From the cell containing the given text, extract its center point as (x, y) coordinate. 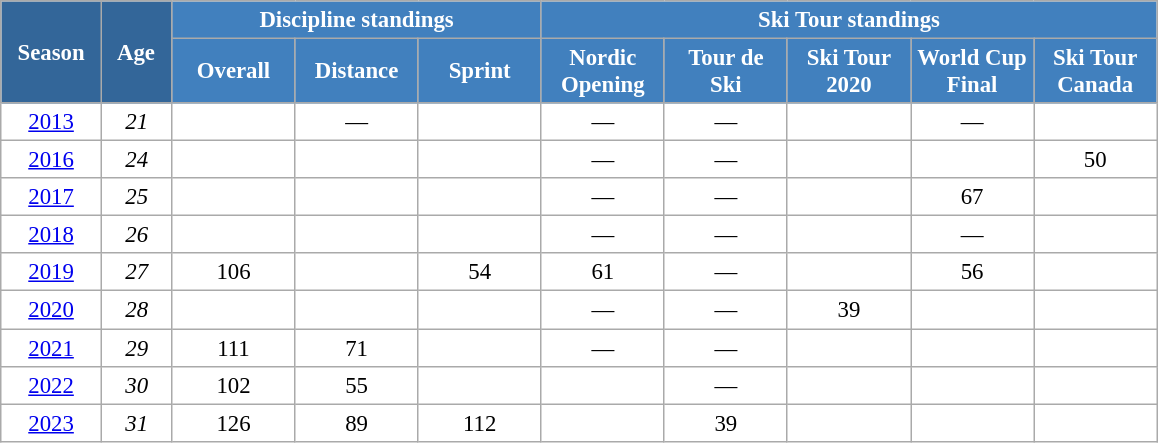
29 (136, 348)
2017 (52, 197)
2016 (52, 160)
Tour deSki (726, 72)
2021 (52, 348)
Season (52, 52)
89 (356, 423)
2018 (52, 235)
56 (972, 273)
27 (136, 273)
24 (136, 160)
2013 (52, 122)
102 (234, 385)
Discipline standings (356, 20)
112 (480, 423)
Sprint (480, 72)
67 (972, 197)
25 (136, 197)
126 (234, 423)
Ski Tour standings (848, 20)
Overall (234, 72)
71 (356, 348)
World CupFinal (972, 72)
Distance (356, 72)
21 (136, 122)
26 (136, 235)
54 (480, 273)
2019 (52, 273)
50 (1096, 160)
Ski TourCanada (1096, 72)
NordicOpening (602, 72)
61 (602, 273)
Age (136, 52)
Ski Tour2020 (848, 72)
2020 (52, 310)
2023 (52, 423)
30 (136, 385)
106 (234, 273)
111 (234, 348)
31 (136, 423)
2022 (52, 385)
28 (136, 310)
55 (356, 385)
